Search for the cell housing the specified text and yield its (x, y) center coordinate. 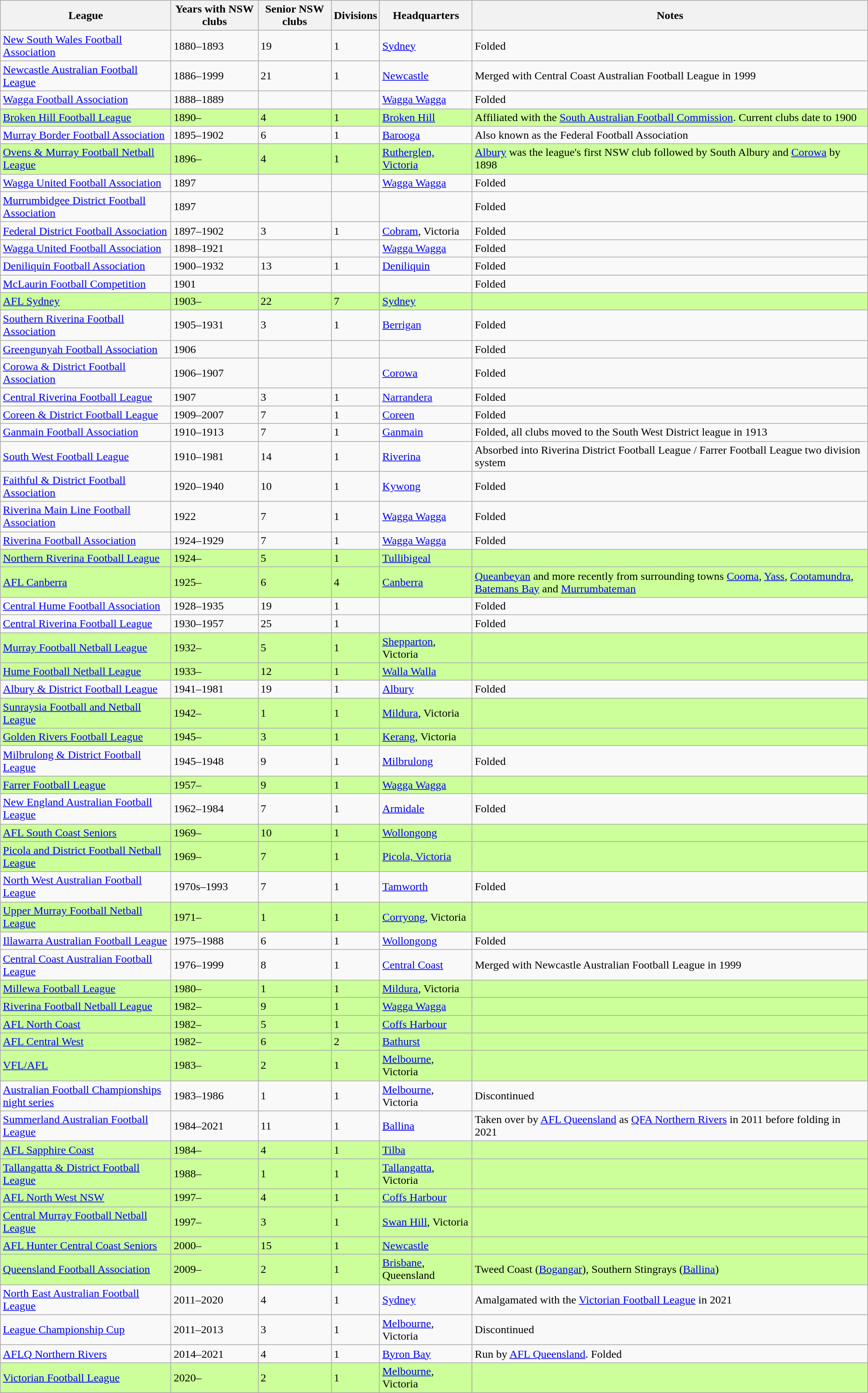
12 (294, 672)
Tamworth (426, 887)
New South Wales Football Association (86, 45)
Tullibigeal (426, 558)
Albury was the league's first NSW club followed by South Albury and Corowa by 1898 (670, 159)
Millewa Football League (86, 989)
1890– (215, 117)
1980– (215, 989)
1970s–1993 (215, 887)
14 (294, 456)
Faithful & District Football Association (86, 486)
Corowa & District Football Association (86, 373)
Albury (426, 689)
Broken Hill (426, 117)
Affiliated with the South Australian Football Commission. Current clubs date to 1900 (670, 117)
Southern Riverina Football Association (86, 326)
2011–2013 (215, 1329)
Ganmain (426, 432)
1976–1999 (215, 965)
2011–2020 (215, 1300)
Merged with Newcastle Australian Football League in 1999 (670, 965)
Coreen (426, 415)
1903– (215, 302)
Years with NSW clubs (215, 16)
1886–1999 (215, 76)
Corryong, Victoria (426, 917)
North West Australian Football League (86, 887)
AFL Hunter Central Coast Seniors (86, 1245)
North East Australian Football League (86, 1300)
11 (294, 1126)
1983–1986 (215, 1096)
1925– (215, 582)
Kerang, Victoria (426, 737)
13 (294, 266)
Wagga Football Association (86, 100)
Byron Bay (426, 1354)
Tweed Coast (Bogangar), Southern Stingrays (Ballina) (670, 1269)
VFL/AFL (86, 1066)
1983– (215, 1066)
Riverina Main Line Football Association (86, 517)
22 (294, 302)
2009– (215, 1269)
Greengunyah Football Association (86, 349)
Upper Murray Football Netball League (86, 917)
Kywong (426, 486)
1906 (215, 349)
Murray Border Football Association (86, 135)
1910–1913 (215, 432)
1909–2007 (215, 415)
1880–1893 (215, 45)
1932– (215, 648)
Picola, Victoria (426, 856)
Riverina (426, 456)
Narrandera (426, 397)
Brisbane, Queensland (426, 1269)
Taken over by AFL Queensland as QFA Northern Rivers in 2011 before folding in 2021 (670, 1126)
Amalgamated with the Victorian Football League in 2021 (670, 1300)
Ovens & Murray Football Netball League (86, 159)
2014–2021 (215, 1354)
Bathurst (426, 1042)
Broken Hill Football League (86, 117)
1922 (215, 517)
AFL Sydney (86, 302)
Illawarra Australian Football League (86, 941)
Newcastle Australian Football League (86, 76)
Picola and District Football Netball League (86, 856)
Merged with Central Coast Australian Football League in 1999 (670, 76)
8 (294, 965)
Summerland Australian Football League (86, 1126)
1905–1931 (215, 326)
Golden Rivers Football League (86, 737)
1898–1921 (215, 248)
New England Australian Football League (86, 809)
Tilba (426, 1150)
1907 (215, 397)
Coreen & District Football League (86, 415)
15 (294, 1245)
Murrumbidgee District Football Association (86, 207)
Shepparton, Victoria (426, 648)
Walla Walla (426, 672)
1920–1940 (215, 486)
Rutherglen, Victoria (426, 159)
Tallangatta & District Football League (86, 1174)
Victorian Football League (86, 1378)
1901 (215, 283)
1906–1907 (215, 373)
2000– (215, 1245)
1910–1981 (215, 456)
South West Football League (86, 456)
Hume Football Netball League (86, 672)
1941–1981 (215, 689)
1928–1935 (215, 606)
1897–1902 (215, 231)
Farrer Football League (86, 785)
Queensland Football Association (86, 1269)
Central Coast (426, 965)
Northern Riverina Football League (86, 558)
Headquarters (426, 16)
1888–1889 (215, 100)
Armidale (426, 809)
1895–1902 (215, 135)
Sunraysia Football and Netball League (86, 713)
Ganmain Football Association (86, 432)
Run by AFL Queensland. Folded (670, 1354)
Also known as the Federal Football Association (670, 135)
1945– (215, 737)
Deniliquin (426, 266)
Barooga (426, 135)
League (86, 16)
21 (294, 76)
Folded, all clubs moved to the South West District league in 1913 (670, 432)
Central Coast Australian Football League (86, 965)
25 (294, 623)
Tallangatta, Victoria (426, 1174)
1900–1932 (215, 266)
1988– (215, 1174)
2020– (215, 1378)
AFL North West NSW (86, 1198)
Canberra (426, 582)
AFL North Coast (86, 1024)
1984– (215, 1150)
Murray Football Netball League (86, 648)
1930–1957 (215, 623)
AFLQ Northern Rivers (86, 1354)
Notes (670, 16)
Deniliquin Football Association (86, 266)
Corowa (426, 373)
1942– (215, 713)
League Championship Cup (86, 1329)
Swan Hill, Victoria (426, 1222)
AFL South Coast Seniors (86, 833)
Berrigan (426, 326)
Milbrulong & District Football League (86, 761)
Cobram, Victoria (426, 231)
Riverina Football Netball League (86, 1006)
1971– (215, 917)
1924– (215, 558)
Central Hume Football Association (86, 606)
AFL Canberra (86, 582)
Albury & District Football League (86, 689)
Federal District Football Association (86, 231)
1896– (215, 159)
1957– (215, 785)
1962–1984 (215, 809)
Riverina Football Association (86, 540)
Absorbed into Riverina District Football League / Farrer Football League two division system (670, 456)
1945–1948 (215, 761)
McLaurin Football Competition (86, 283)
Queanbeyan and more recently from surrounding towns Cooma, Yass, Cootamundra, Batemans Bay and Murrumbateman (670, 582)
Milbrulong (426, 761)
1984–2021 (215, 1126)
Central Murray Football Netball League (86, 1222)
Ballina (426, 1126)
1924–1929 (215, 540)
AFL Central West (86, 1042)
1975–1988 (215, 941)
1933– (215, 672)
Senior NSW clubs (294, 16)
Australian Football Championships night series (86, 1096)
Divisions (355, 16)
AFL Sapphire Coast (86, 1150)
